Identify which cell holds the provided text, then report its [X, Y] central coordinate. 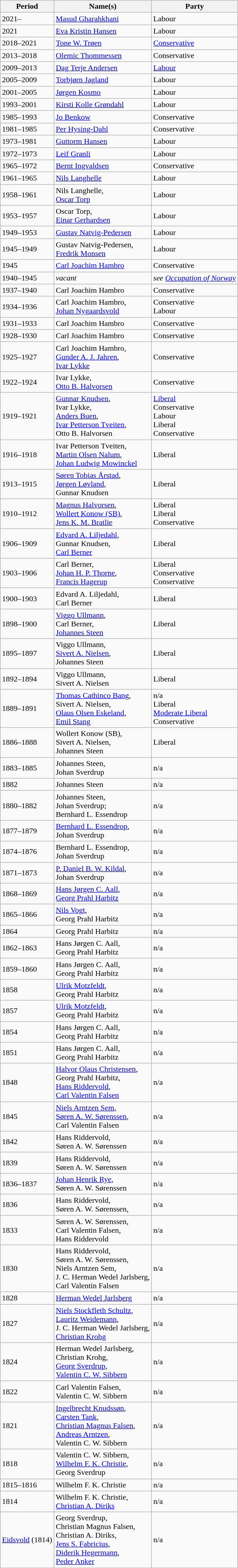
1949–1953 [27, 232]
1842 [27, 1142]
2009–2013 [27, 68]
1940–1945 [27, 278]
1965–1972 [27, 166]
Ivar Lykke, Otto B. Halvorsen [103, 382]
2001–2005 [27, 92]
1833 [27, 1230]
Name(s) [103, 6]
Herman Wedel Jarlsberg [103, 1298]
1945 [27, 266]
1818 [27, 1464]
2021– [27, 19]
2021 [27, 31]
Oscar Torp, Einar Gerhardsen [103, 216]
Liberal Conservative Labour Liberal Conservative [194, 416]
Nils Langhelle, Oscar Torp [103, 195]
Wilhelm F. K. Christie, Christian A. Diriks [103, 1502]
1895–1897 [27, 653]
Party [194, 6]
Halvor Olaus Christensen, Georg Prahl Harbitz, Hans Riddervold, Carl Valentin Falsen [103, 1083]
1898–1900 [27, 624]
Herman Wedel Jarlsberg, Christian Krohg, Georg Sverdrup, Valentin C. W. Sibbern [103, 1362]
1848 [27, 1083]
Nils Vogt, Georg Prahl Harbitz [103, 915]
P. Daniel B. W. Kildal, Johan Sverdrup [103, 872]
1868–1869 [27, 894]
1882 [27, 784]
vacant [103, 278]
1814 [27, 1502]
1836–1837 [27, 1184]
1859–1860 [27, 969]
1919–1921 [27, 416]
Wilhelm F. K. Christie [103, 1485]
1925–1927 [27, 357]
Nils Langhelle [103, 178]
1981–1985 [27, 129]
Torbjørn Jagland [103, 80]
1958–1961 [27, 195]
1828 [27, 1298]
Dag Terje Andersen [103, 68]
1827 [27, 1324]
Valentin C. W. Sibbern, Wilhelm F. K. Christie, Georg Sverdrup [103, 1464]
1937–1940 [27, 290]
Masud Gharahkhani [103, 19]
Magnus Halvorsen, Wollert Konow (SB), Jens K. M. Bratlie [103, 514]
1821 [27, 1426]
Bernt Ingvaldsen [103, 166]
see Occupation of Norway [194, 278]
Conservative Labour [194, 307]
Per Hysing-Dahl [103, 129]
1822 [27, 1391]
Kirsti Kolle Grøndahl [103, 104]
1862–1863 [27, 948]
1886–1888 [27, 742]
Georg Prahl Harbitz [103, 931]
Carl Berner, Johan H. P. Thorne, Francis Hagerup [103, 573]
1889–1891 [27, 709]
1815–1816 [27, 1485]
Jørgen Kosmo [103, 92]
2018–2021 [27, 43]
1851 [27, 1053]
Georg Sverdrup, Christian Magnus Falsen, Christian A. Diriks, Jens S. Fabricius, Diderik Hegermann, Peder Anker [103, 1540]
1877–1879 [27, 830]
1973–1981 [27, 141]
1900–1903 [27, 598]
1871–1873 [27, 872]
Wollert Konow (SB), Sivert A. Nielsen, Johannes Steen [103, 742]
Johan Henrik Rye, Søren A. W. Sørenssen [103, 1184]
2005–2009 [27, 80]
1903–1906 [27, 573]
1972–1973 [27, 154]
Eva Kristin Hansen [103, 31]
Leif Granli [103, 154]
1836 [27, 1204]
Gunnar Knudsen, Ivar Lykke, Anders Buen, Ivar Petterson Tveiten, Otto B. Halvorsen [103, 416]
Hans Riddervold, Søren A. W. Sørenssen, Niels Arntzen Sem, J. C. Herman Wedel Jarlsberg, Carl Valentin Falsen [103, 1269]
Period [27, 6]
Niels Arntzen Sem, Søren A. W. Sørenssen, Carl Valentin Falsen [103, 1116]
1874–1876 [27, 852]
Carl Valentin Falsen, Valentin C. W. Sibbern [103, 1391]
1928–1930 [27, 336]
1892–1894 [27, 679]
Søren Tobias Årstad, Jørgen Løvland, Gunnar Knudsen [103, 484]
Viggo Ullmann, Sivert A. Nielsen, Johannes Steen [103, 653]
Carl Joachim Hambro, Johan Nygaardsvold [103, 307]
1985–1993 [27, 117]
Olemic Thommessen [103, 55]
Liberal Conservative Conservative [194, 573]
1830 [27, 1269]
Tone W. Trøen [103, 43]
1993–2001 [27, 104]
Jo Benkow [103, 117]
1931–1933 [27, 323]
Viggo Ullmann, Carl Berner, Johannes Steen [103, 624]
1854 [27, 1032]
1945–1949 [27, 249]
1916–1918 [27, 455]
Ingelbrecht Knudssøn, Carsten Tank, Christian Magnus Falsen, Andreas Arntzen, Valentin C. W. Sibbern [103, 1426]
n/a Liberal Moderate LiberalConservative [194, 709]
Johannes Steen, Johan Sverdrup [103, 768]
Liberal Liberal Conservative [194, 514]
1961–1965 [27, 178]
Guttorm Hansen [103, 141]
Søren A. W. Sørenssen, Carl Valentin Falsen, Hans Riddervold [103, 1230]
1864 [27, 931]
1953–1957 [27, 216]
Carl Joachim Hambro, Gunder A. J. Jahren, Ivar Lykke [103, 357]
Edvard A. Liljedahl, Gunnar Knudsen, Carl Berner [103, 544]
1934–1936 [27, 307]
Gustav Natvig-Pedersen [103, 232]
Ivar Petterson Tveiten, Martin Olsen Nalum, Johan Ludwig Mowinckel [103, 455]
Thomas Cathinco Bang, Sivert A. Nielsen, Olaus Olsen Eskeland, Emil Stang [103, 709]
1913–1915 [27, 484]
1906–1909 [27, 544]
1922–1924 [27, 382]
1910–1912 [27, 514]
Hans Riddervold, Søren A. W. Sørenssen, [103, 1204]
Gustav Natvig-Pedersen, Fredrik Monsen [103, 249]
2013–2018 [27, 55]
1858 [27, 990]
Viggo Ullmann, Sivert A. Nielsen [103, 679]
1824 [27, 1362]
Johannes Steen, Johan Sverdrup; Bernhard L. Essendrop [103, 805]
Niels Stockfleth Schultz, Lauritz Weidemann, J. C. Herman Wedel Jarlsberg, Christian Krohg [103, 1324]
1845 [27, 1116]
Edvard A. Liljedahl, Carl Berner [103, 598]
1865–1866 [27, 915]
1883–1885 [27, 768]
1857 [27, 1011]
1880–1882 [27, 805]
Johannes Steen [103, 784]
Eidsvold (1814) [27, 1540]
1839 [27, 1162]
